From the cell containing the given text, extract its center point as (X, Y) coordinate. 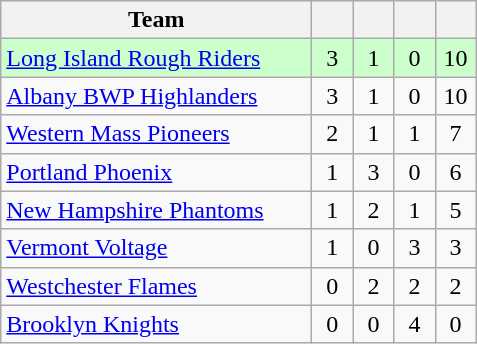
Vermont Voltage (156, 248)
Team (156, 20)
New Hampshire Phantoms (156, 210)
Brooklyn Knights (156, 324)
Albany BWP Highlanders (156, 96)
Westchester Flames (156, 286)
5 (456, 210)
Portland Phoenix (156, 172)
6 (456, 172)
Long Island Rough Riders (156, 58)
4 (414, 324)
Western Mass Pioneers (156, 134)
7 (456, 134)
